Find where the given text appears and provide that cell's center as [x, y] coordinate. 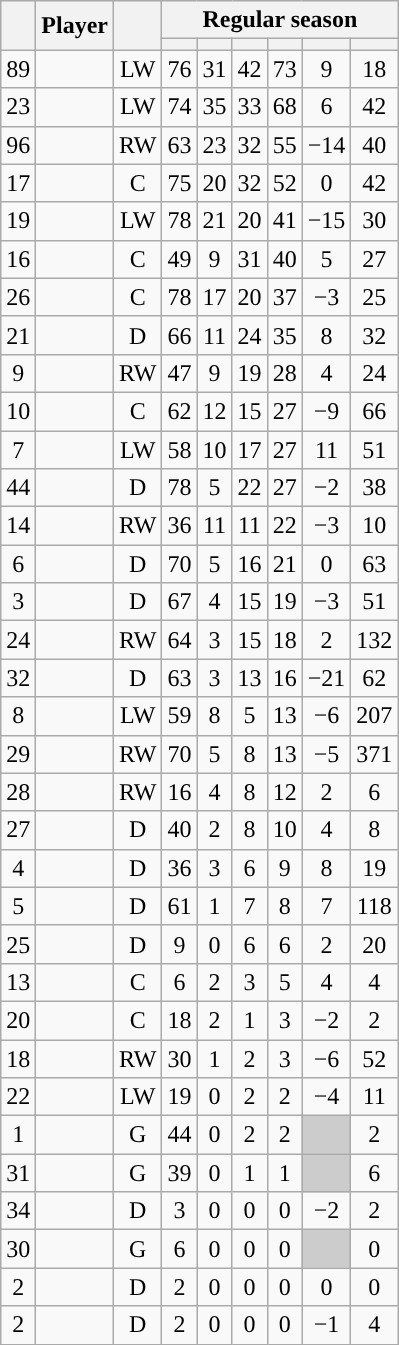
Regular season [280, 20]
26 [18, 297]
−9 [326, 411]
61 [180, 906]
132 [374, 640]
−15 [326, 221]
64 [180, 640]
74 [180, 107]
−21 [326, 678]
38 [374, 488]
−5 [326, 754]
118 [374, 906]
−1 [326, 1325]
34 [18, 1211]
49 [180, 259]
−14 [326, 145]
59 [180, 716]
96 [18, 145]
371 [374, 754]
33 [250, 107]
55 [284, 145]
41 [284, 221]
76 [180, 69]
Player [75, 26]
29 [18, 754]
58 [180, 449]
75 [180, 183]
67 [180, 602]
37 [284, 297]
47 [180, 373]
39 [180, 1173]
68 [284, 107]
−4 [326, 1097]
89 [18, 69]
73 [284, 69]
14 [18, 526]
207 [374, 716]
